Find where the given text appears and provide that cell's center as [x, y] coordinate. 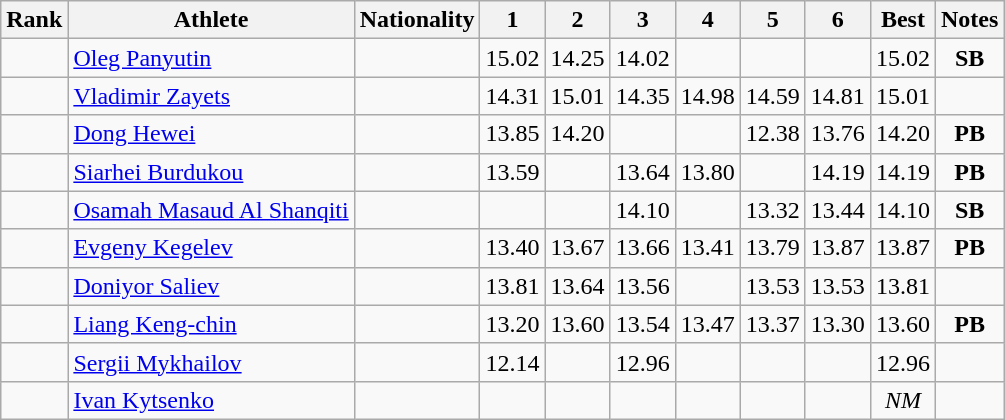
3 [642, 20]
Liang Keng-chin [211, 324]
2 [578, 20]
Sergii Mykhailov [211, 362]
Osamah Masaud Al Shanqiti [211, 210]
14.59 [772, 96]
Athlete [211, 20]
13.76 [838, 134]
Notes [969, 20]
Vladimir Zayets [211, 96]
NM [902, 400]
13.85 [512, 134]
14.81 [838, 96]
13.59 [512, 172]
13.79 [772, 248]
Evgeny Kegelev [211, 248]
12.38 [772, 134]
13.44 [838, 210]
Siarhei Burdukou [211, 172]
6 [838, 20]
1 [512, 20]
13.56 [642, 286]
13.66 [642, 248]
13.80 [708, 172]
13.54 [642, 324]
13.37 [772, 324]
14.98 [708, 96]
13.30 [838, 324]
Oleg Panyutin [211, 58]
Best [902, 20]
12.14 [512, 362]
Nationality [417, 20]
13.32 [772, 210]
14.35 [642, 96]
Dong Hewei [211, 134]
14.02 [642, 58]
Doniyor Saliev [211, 286]
13.67 [578, 248]
14.25 [578, 58]
5 [772, 20]
13.41 [708, 248]
13.47 [708, 324]
14.31 [512, 96]
4 [708, 20]
13.20 [512, 324]
Ivan Kytsenko [211, 400]
Rank [34, 20]
13.40 [512, 248]
